Locate the cell with the specified text and output its (X, Y) center coordinate. 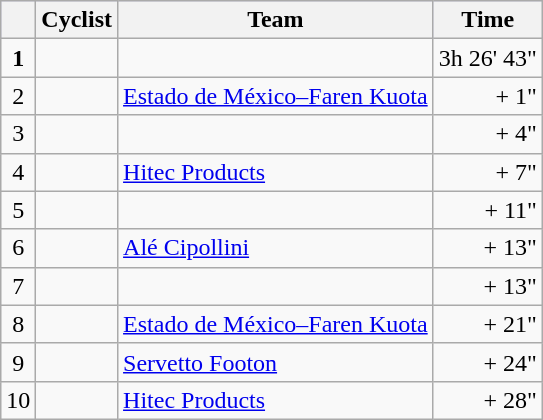
+ 7" (488, 172)
Cyclist (77, 20)
+ 28" (488, 400)
4 (18, 172)
3h 26' 43" (488, 58)
10 (18, 400)
7 (18, 286)
5 (18, 210)
1 (18, 58)
2 (18, 96)
9 (18, 362)
+ 1" (488, 96)
6 (18, 248)
Alé Cipollini (276, 248)
+ 24" (488, 362)
3 (18, 134)
Team (276, 20)
+ 21" (488, 324)
8 (18, 324)
Time (488, 20)
Servetto Footon (276, 362)
+ 11" (488, 210)
+ 4" (488, 134)
